Find where the given text appears and provide that cell's center as [x, y] coordinate. 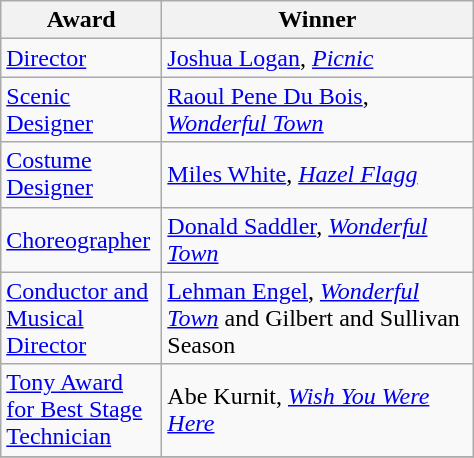
Miles White, Hazel Flagg [318, 174]
Scenic Designer [82, 110]
Director [82, 58]
Lehman Engel, Wonderful Town and Gilbert and Sullivan Season [318, 318]
Winner [318, 20]
Abe Kurnit, Wish You Were Here [318, 410]
Award [82, 20]
Tony Award for Best Stage Technician [82, 410]
Donald Saddler, Wonderful Town [318, 240]
Joshua Logan, Picnic [318, 58]
Choreographer [82, 240]
Costume Designer [82, 174]
Raoul Pene Du Bois, Wonderful Town [318, 110]
Conductor and Musical Director [82, 318]
